Extract the [x, y] coordinate from the center of the cell holding the provided text.  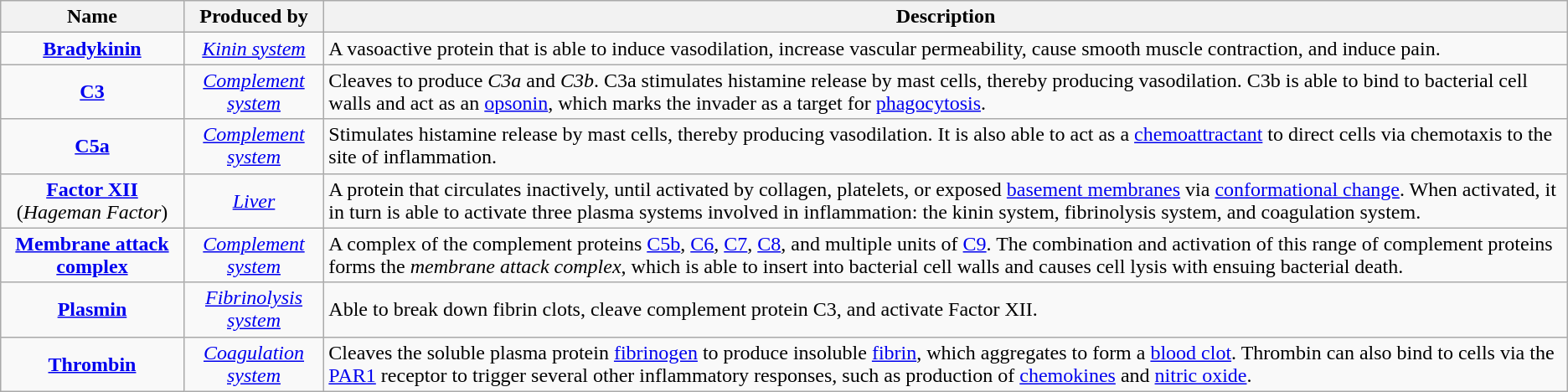
Plasmin [92, 310]
A vasoactive protein that is able to induce vasodilation, increase vascular permeability, cause smooth muscle contraction, and induce pain. [946, 49]
Kinin system [254, 49]
Factor XII (Hageman Factor) [92, 201]
Able to break down fibrin clots, cleave complement protein C3, and activate Factor XII. [946, 310]
Description [946, 17]
Thrombin [92, 364]
Name [92, 17]
Coagulation system [254, 364]
C3 [92, 92]
Liver [254, 201]
Bradykinin [92, 49]
Membrane attack complex [92, 255]
Produced by [254, 17]
Fibrinolysis system [254, 310]
C5a [92, 146]
